Pinpoint the cell where the given text exists, returning its (x, y) midpoint coordinate. 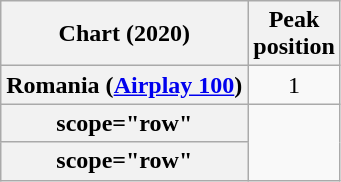
Chart (2020) (124, 34)
1 (294, 85)
Peakposition (294, 34)
Romania (Airplay 100) (124, 85)
